Search for the cell housing the specified text and yield its [x, y] center coordinate. 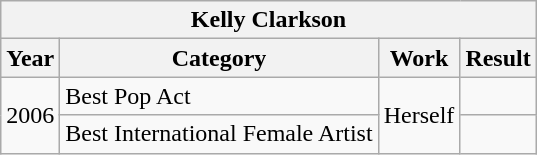
Work [419, 58]
Herself [419, 115]
Kelly Clarkson [269, 20]
Best International Female Artist [219, 134]
Result [498, 58]
Category [219, 58]
2006 [30, 115]
Year [30, 58]
Best Pop Act [219, 96]
